Detect which cell encompasses the target text, then output its [X, Y] center coordinate. 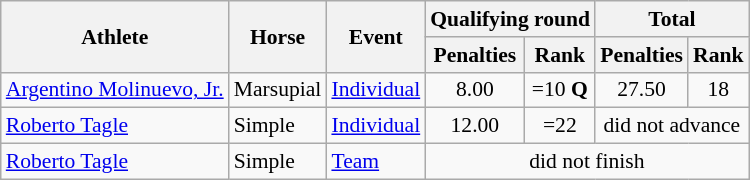
18 [718, 90]
Qualifying round [510, 19]
Team [376, 162]
did not advance [672, 126]
12.00 [474, 126]
=10 Q [560, 90]
Athlete [115, 36]
27.50 [642, 90]
Event [376, 36]
did not finish [586, 162]
=22 [560, 126]
Marsupial [278, 90]
Total [672, 19]
Horse [278, 36]
Argentino Molinuevo, Jr. [115, 90]
8.00 [474, 90]
